Identify which cell holds the provided text, then report its (X, Y) central coordinate. 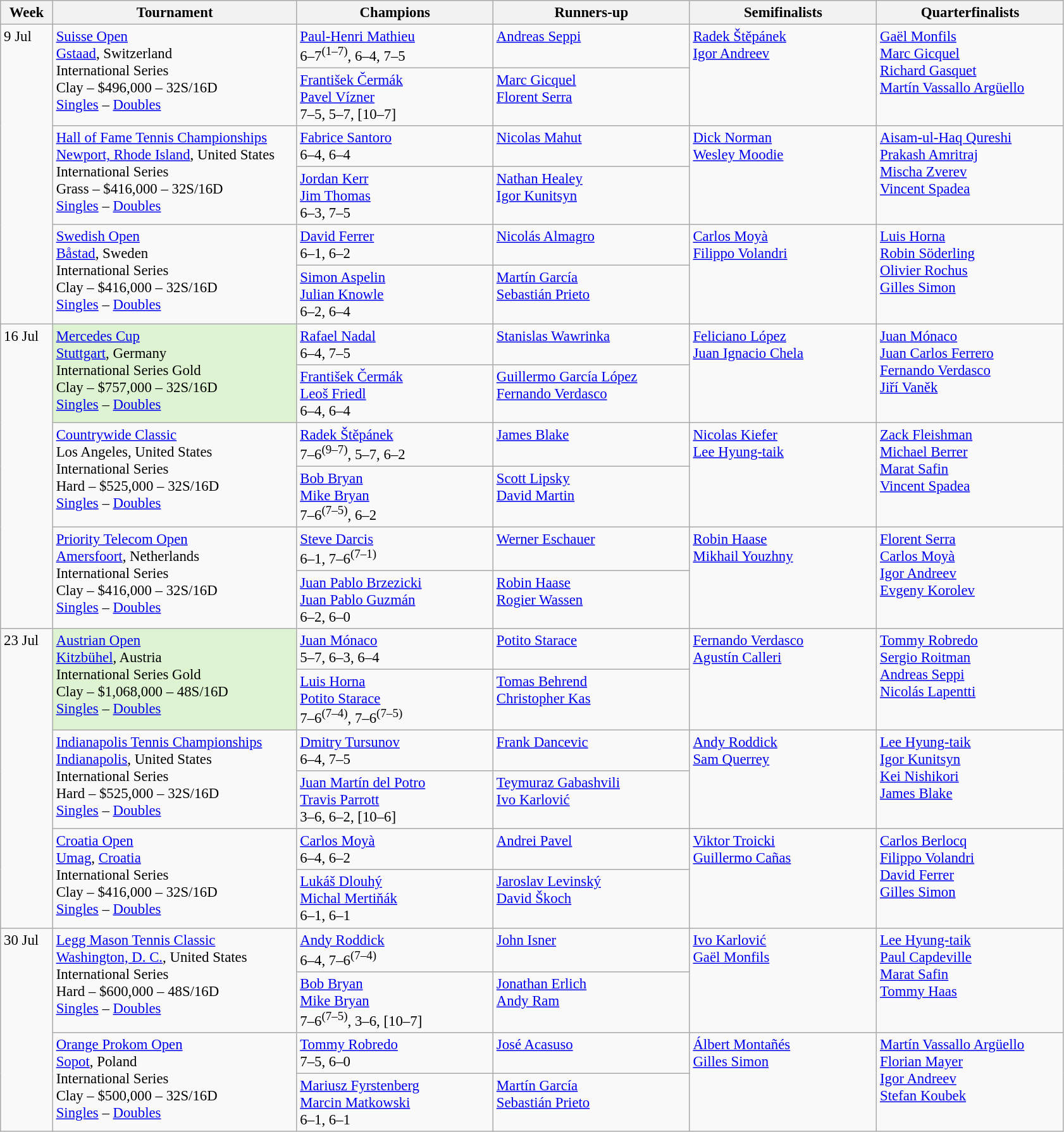
Runners-up (592, 13)
Tomas Behrend Christopher Kas (592, 700)
Luis Horna Robin Söderling Olivier Rochus Gilles Simon (970, 274)
Swedish Open Båstad, SwedenInternational SeriesClay – $416,000 – 32S/16DSingles – Doubles (175, 274)
Luis Horna Potito Starace 7–6(7–4), 7–6(7–5) (395, 700)
Austrian Open Kitzbühel, AustriaInternational Series GoldClay – $1,068,000 – 48S/16DSingles – Doubles (175, 679)
Álbert Montañés Gilles Simon (783, 1082)
Suisse Open Gstaad, SwitzerlandInternational SeriesClay – $496,000 – 32S/16DSingles – Doubles (175, 76)
Paul-Henri Mathieu6–7(1–7), 6–4, 7–5 (395, 47)
John Isner (592, 950)
23 Jul (27, 778)
Nathan Healey Igor Kunitsyn (592, 196)
Week (27, 13)
Steve Darcis 6–1, 7–6(7–1) (395, 549)
František Čermák Leoš Friedl6–4, 6–4 (395, 393)
Lee Hyung-taik Igor Kunitsyn Kei Nishikori James Blake (970, 780)
Countrywide Classic Los Angeles, United StatesInternational SeriesHard – $525,000 – 32S/16DSingles – Doubles (175, 474)
Frank Dancevic (592, 751)
Andrei Pavel (592, 850)
Juan Mónaco 5–7, 6–3, 6–4 (395, 649)
Guillermo García López Fernando Verdasco (592, 393)
Croatia Open Umag, CroatiaInternational SeriesClay – $416,000 – 32S/16DSingles – Doubles (175, 878)
Dick Norman Wesley Moodie (783, 175)
Mariusz Fyrstenberg Marcin Matkowski6–1, 6–1 (395, 1102)
František Čermák Pavel Vízner 7–5, 5–7, [10–7] (395, 97)
Teymuraz Gabashvili Ivo Karlović (592, 800)
Champions (395, 13)
9 Jul (27, 175)
Aisam-ul-Haq Qureshi Prakash Amritraj Mischa Zverev Vincent Spadea (970, 175)
Werner Eschauer (592, 549)
Jaroslav Levinský David Škoch (592, 899)
Nicolás Almagro (592, 245)
Scott Lipsky David Martin (592, 496)
Radek Štěpánek 7–6(9–7), 5–7, 6–2 (395, 444)
Lee Hyung-taik Paul Capdeville Marat Safin Tommy Haas (970, 980)
Lukáš Dlouhý Michal Mertiňák 6–1, 6–1 (395, 899)
Andreas Seppi (592, 47)
16 Jul (27, 476)
James Blake (592, 444)
Quarterfinalists (970, 13)
Nicolas Mahut (592, 147)
Florent Serra Carlos Moyà Igor Andreev Evgeny Korolev (970, 578)
Andy Roddick Sam Querrey (783, 780)
Mercedes Cup Stuttgart, GermanyInternational Series GoldClay – $757,000 – 32S/16DSingles – Doubles (175, 373)
Nicolas Kiefer Lee Hyung-taik (783, 474)
Juan Martín del Potro Travis Parrott3–6, 6–2, [10–6] (395, 800)
Martín Vassallo Argüello Florian Mayer Igor Andreev Stefan Koubek (970, 1082)
Bob Bryan Mike Bryan 7–6(7–5), 3–6, [10–7] (395, 1002)
Indianapolis Tennis Championships Indianapolis, United StatesInternational SeriesHard – $525,000 – 32S/16DSingles – Doubles (175, 780)
Orange Prokom Open Sopot, PolandInternational SeriesClay – $500,000 – 32S/16DSingles – Doubles (175, 1082)
Priority Telecom Open Amersfoort, NetherlandsInternational SeriesClay – $416,000 – 32S/16DSingles – Doubles (175, 578)
Robin Haase Mikhail Youzhny (783, 578)
Tommy Robredo7–5, 6–0 (395, 1054)
Juan Mónaco Juan Carlos Ferrero Fernando Verdasco Jiří Vaněk (970, 373)
Viktor Troicki Guillermo Cañas (783, 878)
José Acasuso (592, 1054)
Andy Roddick 6–4, 7–6(7–4) (395, 950)
Radek Štěpánek Igor Andreev (783, 76)
Carlos Berlocq Filippo Volandri David Ferrer Gilles Simon (970, 878)
Rafael Nadal 6–4, 7–5 (395, 344)
Potito Starace (592, 649)
30 Jul (27, 1030)
Tommy Robredo Sergio Roitman Andreas Seppi Nicolás Lapentti (970, 679)
Fernando Verdasco Agustín Calleri (783, 679)
Ivo Karlović Gaël Monfils (783, 980)
Juan Pablo Brzezicki Juan Pablo Guzmán 6–2, 6–0 (395, 600)
Semifinalists (783, 13)
Legg Mason Tennis Classic Washington, D. C., United StatesInternational SeriesHard – $600,000 – 48S/16DSingles – Doubles (175, 980)
Dmitry Tursunov6–4, 7–5 (395, 751)
Carlos Moyà Filippo Volandri (783, 274)
Bob Bryan Mike Bryan7–6(7–5), 6–2 (395, 496)
Fabrice Santoro6–4, 6–4 (395, 147)
Gaël Monfils Marc Gicquel Richard Gasquet Martín Vassallo Argüello (970, 76)
Feliciano López Juan Ignacio Chela (783, 373)
David Ferrer6–1, 6–2 (395, 245)
Simon Aspelin Julian Knowle 6–2, 6–4 (395, 295)
Hall of Fame Tennis Championships Newport, Rhode Island, United StatesInternational SeriesGrass – $416,000 – 32S/16DSingles – Doubles (175, 175)
Tournament (175, 13)
Jordan Kerr Jim Thomas6–3, 7–5 (395, 196)
Marc Gicquel Florent Serra (592, 97)
Stanislas Wawrinka (592, 344)
Carlos Moyà 6–4, 6–2 (395, 850)
Robin Haase Rogier Wassen (592, 600)
Zack Fleishman Michael Berrer Marat Safin Vincent Spadea (970, 474)
Jonathan Erlich Andy Ram (592, 1002)
